Return the [X, Y] coordinate for the center point of the cell that contains the specified text.  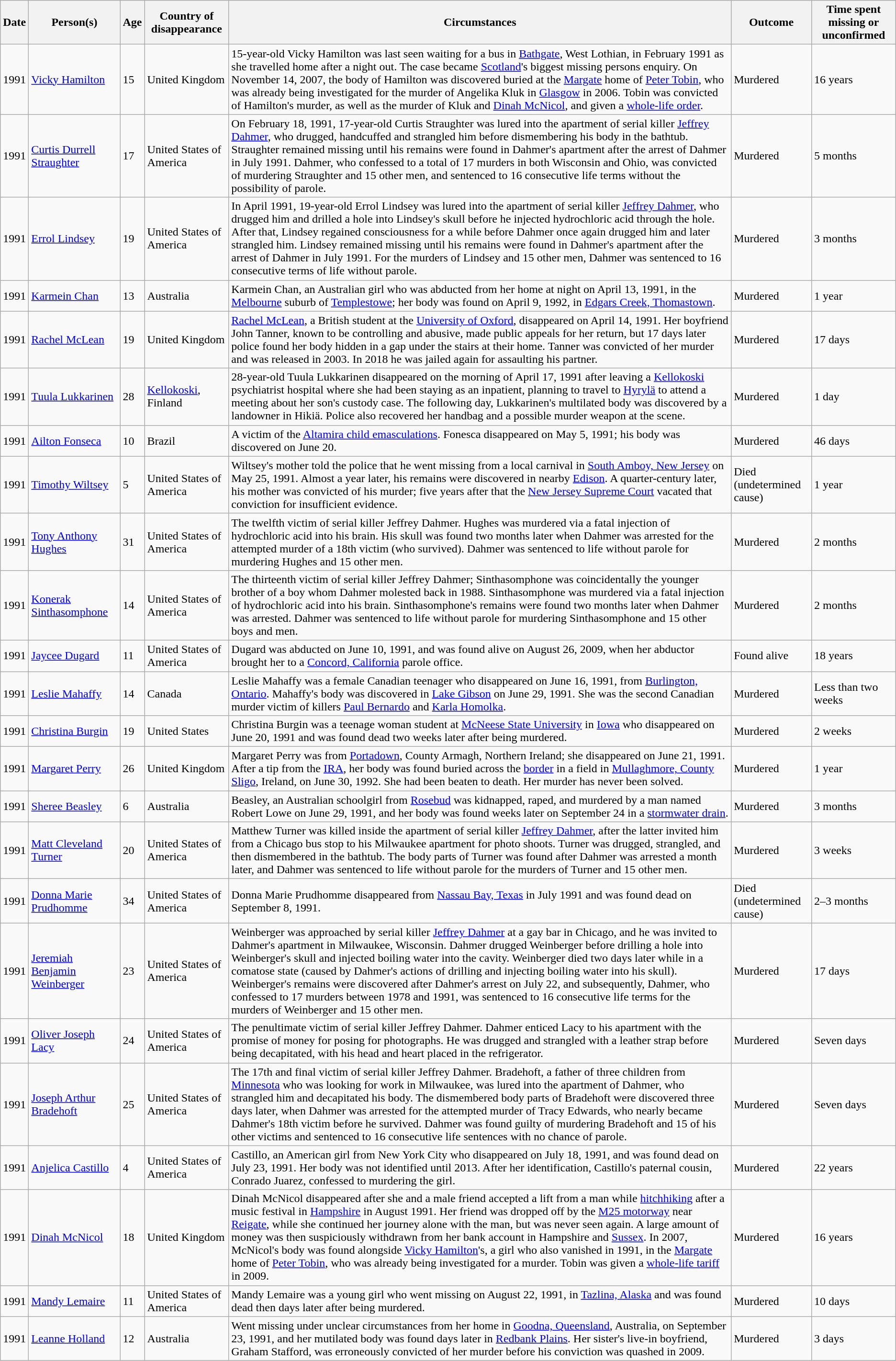
United States [187, 731]
10 [132, 440]
12 [132, 1339]
2–3 months [854, 901]
28 [132, 396]
4 [132, 1168]
Ailton Fonseca [75, 440]
Less than two weeks [854, 693]
Anjelica Castillo [75, 1168]
Christina Burgin [75, 731]
Mandy Lemaire was a young girl who went missing on August 22, 1991, in Tazlina, Alaska and was found dead then days later after being murdered. [480, 1301]
Oliver Joseph Lacy [75, 1041]
13 [132, 296]
22 years [854, 1168]
Karmein Chan [75, 296]
Rachel McLean [75, 340]
Tony Anthony Hughes [75, 542]
25 [132, 1104]
Sheree Beasley [75, 806]
Age [132, 22]
A victim of the Altamira child emasculations. Fonesca disappeared on May 5, 1991; his body was discovered on June 20. [480, 440]
Found alive [772, 656]
Mandy Lemaire [75, 1301]
3 weeks [854, 850]
20 [132, 850]
Donna Marie Prudhomme disappeared from Nassau Bay, Texas in July 1991 and was found dead on September 8, 1991. [480, 901]
Canada [187, 693]
Outcome [772, 22]
Donna Marie Prudhomme [75, 901]
15 [132, 79]
Matt Cleveland Turner [75, 850]
Jaycee Dugard [75, 656]
6 [132, 806]
Brazil [187, 440]
Leanne Holland [75, 1339]
46 days [854, 440]
Circumstances [480, 22]
5 months [854, 156]
Vicky Hamilton [75, 79]
24 [132, 1041]
Errol Lindsey [75, 238]
Leslie Mahaffy [75, 693]
Curtis Durrell Straughter [75, 156]
Date [14, 22]
Margaret Perry [75, 769]
Person(s) [75, 22]
34 [132, 901]
Konerak Sinthasomphone [75, 605]
Tuula Lukkarinen [75, 396]
26 [132, 769]
Country of disappearance [187, 22]
17 [132, 156]
Dugard was abducted on June 10, 1991, and was found alive on August 26, 2009, when her abductor brought her to a Concord, California parole office. [480, 656]
10 days [854, 1301]
18 [132, 1237]
5 [132, 484]
23 [132, 971]
Jeremiah Benjamin Weinberger [75, 971]
1 day [854, 396]
Kellokoski, Finland [187, 396]
Timothy Wiltsey [75, 484]
2 weeks [854, 731]
Time spent missing or unconfirmed [854, 22]
3 days [854, 1339]
Joseph Arthur Bradehoft [75, 1104]
Dinah McNicol [75, 1237]
31 [132, 542]
18 years [854, 656]
